Return the (x, y) coordinate for the center point of the cell that contains the specified text.  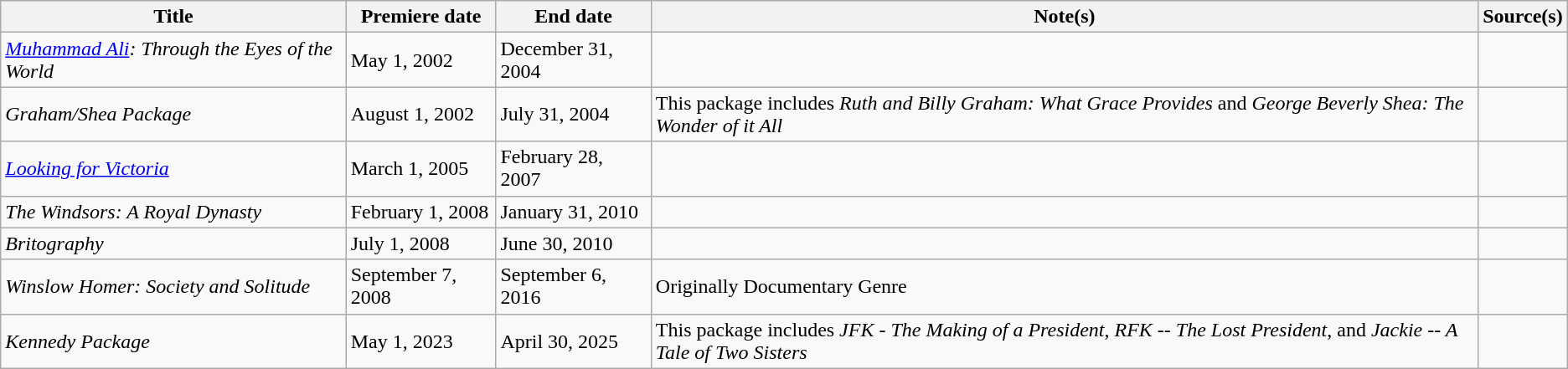
May 1, 2002 (420, 60)
Britography (173, 243)
This package includes Ruth and Billy Graham: What Grace Provides and George Beverly Shea: The Wonder of it All (1064, 114)
December 31, 2004 (573, 60)
Winslow Homer: Society and Solitude (173, 286)
Originally Documentary Genre (1064, 286)
Premiere date (420, 17)
Note(s) (1064, 17)
End date (573, 17)
March 1, 2005 (420, 169)
Source(s) (1523, 17)
Graham/Shea Package (173, 114)
Looking for Victoria (173, 169)
February 1, 2008 (420, 212)
Title (173, 17)
This package includes JFK - The Making of a President, RFK -- The Lost President, and Jackie -- A Tale of Two Sisters (1064, 341)
February 28, 2007 (573, 169)
July 1, 2008 (420, 243)
May 1, 2023 (420, 341)
Muhammad Ali: Through the Eyes of the World (173, 60)
July 31, 2004 (573, 114)
September 7, 2008 (420, 286)
August 1, 2002 (420, 114)
Kennedy Package (173, 341)
The Windsors: A Royal Dynasty (173, 212)
April 30, 2025 (573, 341)
January 31, 2010 (573, 212)
June 30, 2010 (573, 243)
September 6, 2016 (573, 286)
